Extract the (X, Y) coordinate from the center of the cell holding the provided text.  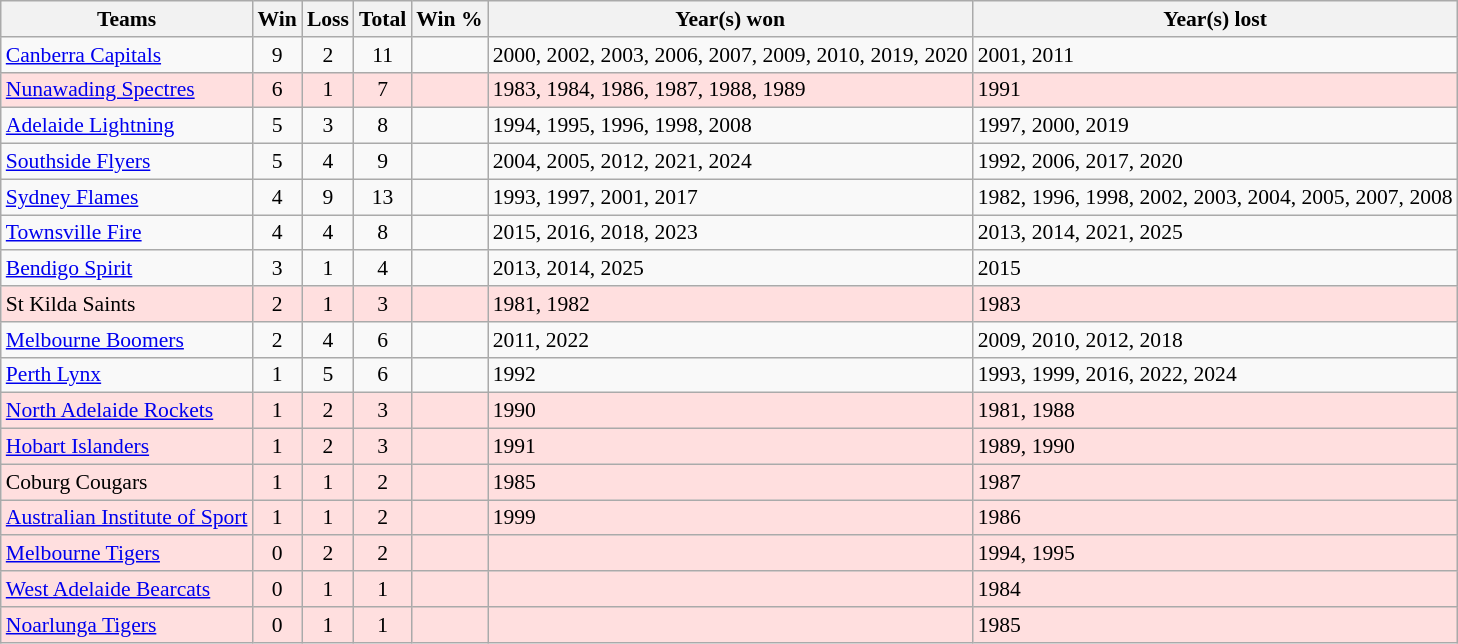
2015, 2016, 2018, 2023 (730, 233)
1994, 1995, 1996, 1998, 2008 (730, 126)
1992, 2006, 2017, 2020 (1216, 162)
St Kilda Saints (127, 304)
Year(s) lost (1216, 19)
Australian Institute of Sport (127, 518)
1986 (1216, 518)
Melbourne Tigers (127, 554)
Total (382, 19)
1981, 1988 (1216, 411)
North Adelaide Rockets (127, 411)
Year(s) won (730, 19)
Melbourne Boomers (127, 340)
1994, 1995 (1216, 554)
2011, 2022 (730, 340)
Townsville Fire (127, 233)
1997, 2000, 2019 (1216, 126)
1993, 1997, 2001, 2017 (730, 197)
Hobart Islanders (127, 447)
Noarlunga Tigers (127, 625)
Nunawading Spectres (127, 90)
1992 (730, 375)
2009, 2010, 2012, 2018 (1216, 340)
Bendigo Spirit (127, 269)
Canberra Capitals (127, 55)
1982, 1996, 1998, 2002, 2003, 2004, 2005, 2007, 2008 (1216, 197)
1999 (730, 518)
1984 (1216, 589)
1983, 1984, 1986, 1987, 1988, 1989 (730, 90)
2000, 2002, 2003, 2006, 2007, 2009, 2010, 2019, 2020 (730, 55)
West Adelaide Bearcats (127, 589)
Loss (328, 19)
2013, 2014, 2025 (730, 269)
Adelaide Lightning (127, 126)
Perth Lynx (127, 375)
Win % (449, 19)
Coburg Cougars (127, 482)
2015 (1216, 269)
1993, 1999, 2016, 2022, 2024 (1216, 375)
13 (382, 197)
Win (276, 19)
1990 (730, 411)
Sydney Flames (127, 197)
2004, 2005, 2012, 2021, 2024 (730, 162)
1989, 1990 (1216, 447)
2001, 2011 (1216, 55)
Southside Flyers (127, 162)
2013, 2014, 2021, 2025 (1216, 233)
1983 (1216, 304)
11 (382, 55)
1981, 1982 (730, 304)
Teams (127, 19)
1987 (1216, 482)
7 (382, 90)
